Locate the cell with the specified text and output its (X, Y) center coordinate. 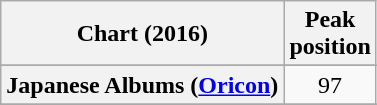
Japanese Albums (Oricon) (142, 85)
Peakposition (330, 34)
97 (330, 85)
Chart (2016) (142, 34)
